Detect which cell encompasses the target text, then output its (X, Y) center coordinate. 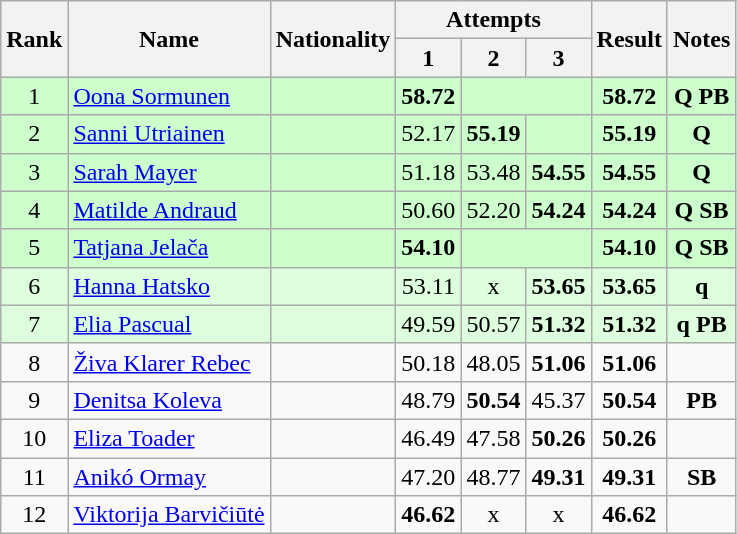
8 (34, 362)
7 (34, 324)
Name (169, 39)
Elia Pascual (169, 324)
PB (701, 400)
4 (34, 210)
48.05 (494, 362)
52.17 (428, 134)
6 (34, 286)
12 (34, 515)
Rank (34, 39)
50.57 (494, 324)
Hanna Hatsko (169, 286)
Sarah Mayer (169, 172)
51.18 (428, 172)
q (701, 286)
11 (34, 477)
53.11 (428, 286)
52.20 (494, 210)
53.48 (494, 172)
Živa Klarer Rebec (169, 362)
Attempts (494, 20)
50.18 (428, 362)
Q PB (701, 96)
46.49 (428, 438)
48.77 (494, 477)
47.58 (494, 438)
10 (34, 438)
Anikó Ormay (169, 477)
SB (701, 477)
q PB (701, 324)
Eliza Toader (169, 438)
Nationality (333, 39)
Denitsa Koleva (169, 400)
50.60 (428, 210)
Result (629, 39)
Oona Sormunen (169, 96)
5 (34, 248)
45.37 (558, 400)
9 (34, 400)
Matilde Andraud (169, 210)
Tatjana Jelača (169, 248)
Viktorija Barvičiūtė (169, 515)
49.59 (428, 324)
Sanni Utriainen (169, 134)
48.79 (428, 400)
Notes (701, 39)
47.20 (428, 477)
